Identify which cell holds the provided text, then report its [x, y] central coordinate. 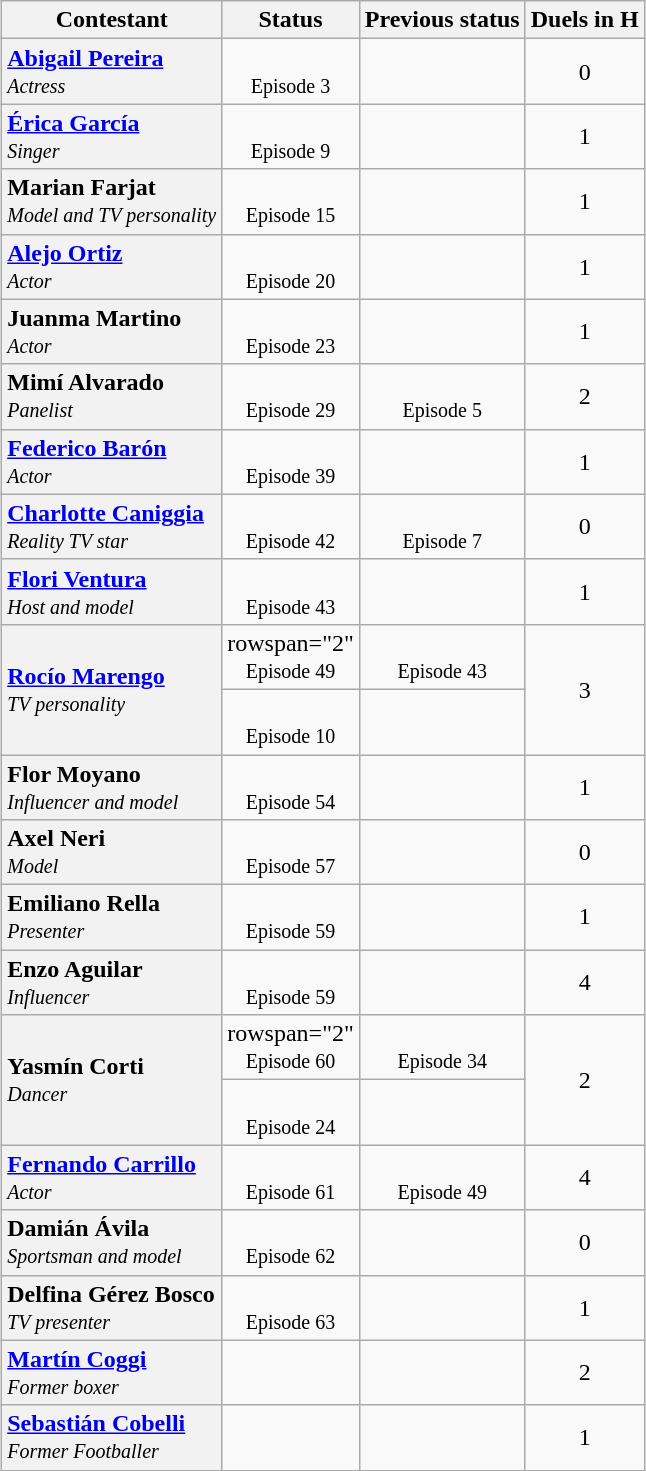
Sebastián CobelliFormer Footballer [112, 1438]
Episode 9 [291, 136]
Episode 24 [291, 1112]
Fernando CarrilloActor [112, 1178]
Episode 62 [291, 1242]
Episode 42 [291, 526]
Alejo OrtizActor [112, 266]
Status [291, 20]
Episode 15 [291, 202]
Delfina Gérez BoscoTV presenter [112, 1308]
Damián ÁvilaSportsman and model [112, 1242]
Episode 23 [291, 332]
Federico BarónActor [112, 462]
Episode 49 [442, 1178]
Previous status [442, 20]
Episode 34 [442, 1048]
Enzo AguilarInfluencer [112, 982]
rowspan="2" Episode 60 [291, 1048]
Episode 29 [291, 396]
Episode 7 [442, 526]
Episode 63 [291, 1308]
Martín CoggiFormer boxer [112, 1372]
Flor MoyanoInfluencer and model [112, 786]
Mimí AlvaradoPanelist [112, 396]
Charlotte CaniggiaReality TV star [112, 526]
3 [584, 689]
rowspan="2" Episode 49 [291, 656]
Episode 54 [291, 786]
Episode 39 [291, 462]
Abigail PereiraActress [112, 72]
Contestant [112, 20]
Rocío MarengoTV personality [112, 689]
Yasmín CortiDancer [112, 1080]
Episode 20 [291, 266]
Érica GarcíaSinger [112, 136]
Emiliano RellaPresenter [112, 918]
Episode 10 [291, 722]
Episode 61 [291, 1178]
Duels in H [584, 20]
Axel NeriModel [112, 852]
Marian FarjatModel and TV personality [112, 202]
Flori VenturaHost and model [112, 592]
Juanma MartinoActor [112, 332]
Episode 5 [442, 396]
Episode 57 [291, 852]
Episode 3 [291, 72]
